Pinpoint the cell where the given text exists, returning its (x, y) midpoint coordinate. 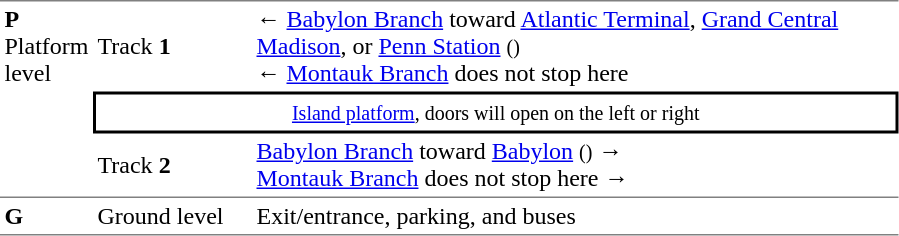
PPlatform level (46, 99)
Track 2 (172, 166)
G (46, 217)
Babylon Branch toward Babylon () → Montauk Branch does not stop here → (575, 166)
Ground level (172, 217)
Island platform, doors will open on the left or right (496, 113)
← Babylon Branch toward Atlantic Terminal, Grand Central Madison, or Penn Station ()← Montauk Branch does not stop here (575, 46)
Exit/entrance, parking, and buses (575, 217)
Track 1 (172, 46)
